Detect which cell encompasses the target text, then output its (X, Y) center coordinate. 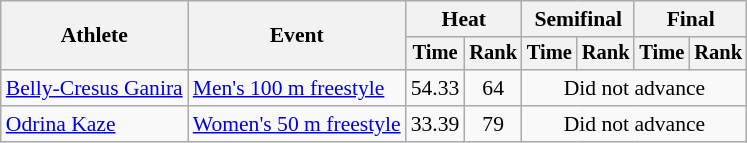
Athlete (94, 36)
64 (493, 88)
Event (297, 36)
Final (690, 19)
Semifinal (578, 19)
Belly-Cresus Ganira (94, 88)
Odrina Kaze (94, 124)
Women's 50 m freestyle (297, 124)
54.33 (436, 88)
Men's 100 m freestyle (297, 88)
Heat (464, 19)
79 (493, 124)
33.39 (436, 124)
